Locate the cell with the specified text and output its [X, Y] center coordinate. 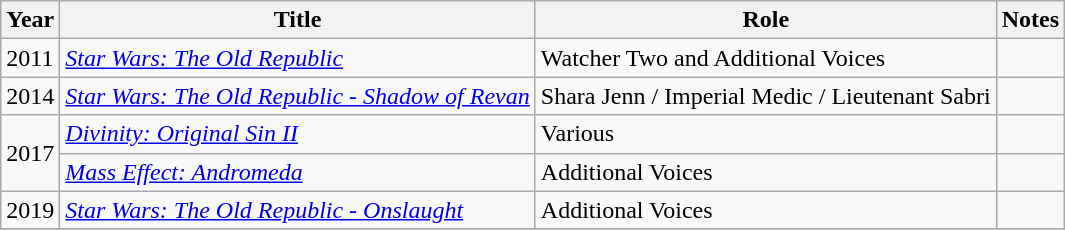
2011 [30, 58]
Notes [1030, 20]
Watcher Two and Additional Voices [766, 58]
Role [766, 20]
Various [766, 134]
Divinity: Original Sin II [298, 134]
2017 [30, 153]
2014 [30, 96]
Star Wars: The Old Republic [298, 58]
Shara Jenn / Imperial Medic / Lieutenant Sabri [766, 96]
2019 [30, 210]
Year [30, 20]
Star Wars: The Old Republic - Onslaught [298, 210]
Mass Effect: Andromeda [298, 172]
Star Wars: The Old Republic - Shadow of Revan [298, 96]
Title [298, 20]
